Detect which cell encompasses the target text, then output its [X, Y] center coordinate. 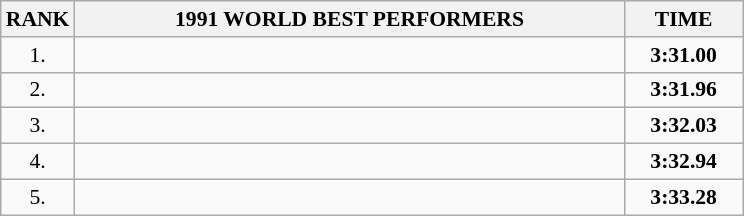
3:31.96 [684, 90]
1. [38, 55]
TIME [684, 19]
3:33.28 [684, 197]
3:32.94 [684, 162]
RANK [38, 19]
3:32.03 [684, 126]
3:31.00 [684, 55]
2. [38, 90]
4. [38, 162]
1991 WORLD BEST PERFORMERS [349, 19]
3. [38, 126]
5. [38, 197]
